Find where the given text appears and provide that cell's center as (x, y) coordinate. 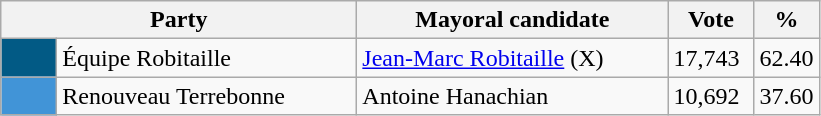
Party (179, 20)
Vote (711, 20)
Mayoral candidate (512, 20)
17,743 (711, 58)
% (786, 20)
Renouveau Terrebonne (207, 96)
Jean-Marc Robitaille (X) (512, 58)
Antoine Hanachian (512, 96)
37.60 (786, 96)
62.40 (786, 58)
Équipe Robitaille (207, 58)
10,692 (711, 96)
